Output the (X, Y) coordinate of the center of the cell containing the given text.  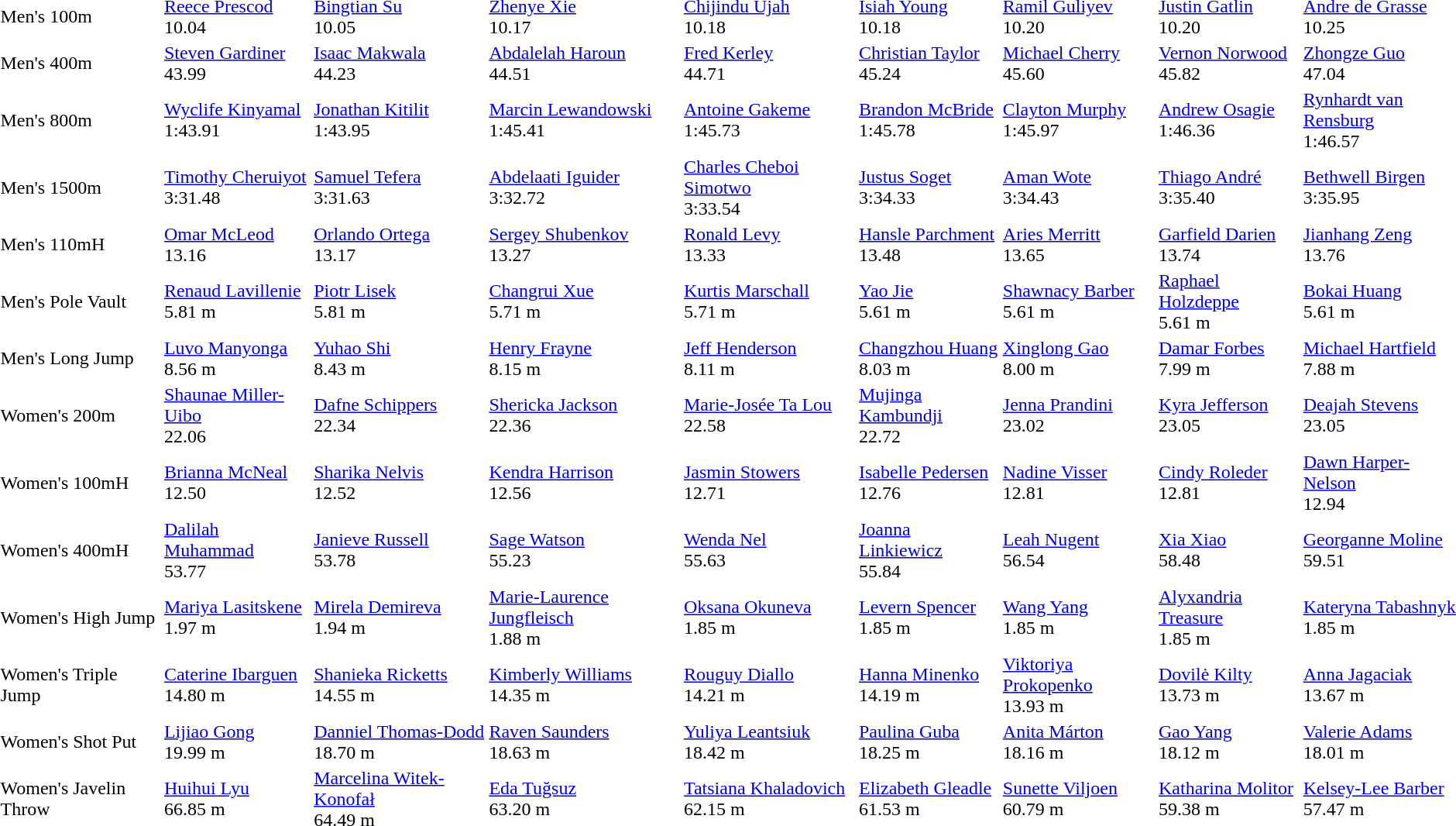
Renaud Lavillenie 5.81 m (236, 301)
Jonathan Kitilit 1:43.95 (400, 120)
Mariya Lasitskene 1.97 m (236, 618)
Gao Yang 18.12 m (1229, 742)
Sharika Nelvis 12.52 (400, 483)
Dovilė Kilty 13.73 m (1229, 685)
Wyclife Kinyamal 1:43.91 (236, 120)
Hanna Minenko 14.19 m (928, 685)
Brandon McBride 1:45.78 (928, 120)
Alyxandria Treasure 1.85 m (1229, 618)
Aries Merritt 13.65 (1078, 245)
Samuel Tefera 3:31.63 (400, 188)
Thiago André 3:35.40 (1229, 188)
Yuhao Shi 8.43 m (400, 358)
Vernon Norwood 45.82 (1229, 64)
Kimberly Williams 14.35 m (584, 685)
Shawnacy Barber 5.61 m (1078, 301)
Hansle Parchment 13.48 (928, 245)
Sage Watson 55.23 (584, 550)
Nadine Visser 12.81 (1078, 483)
Changzhou Huang 8.03 m (928, 358)
Wang Yang 1.85 m (1078, 618)
Yao Jie 5.61 m (928, 301)
Joanna Linkiewicz 55.84 (928, 550)
Shericka Jackson 22.36 (584, 415)
Shanieka Ricketts 14.55 m (400, 685)
Timothy Cheruiyot 3:31.48 (236, 188)
Charles Cheboi Simotwo 3:33.54 (768, 188)
Kyra Jefferson 23.05 (1229, 415)
Xia Xiao 58.48 (1229, 550)
Antoine Gakeme 1:45.73 (768, 120)
Christian Taylor 45.24 (928, 64)
Kendra Harrison 12.56 (584, 483)
Wenda Nel 55.63 (768, 550)
Jasmin Stowers 12.71 (768, 483)
Anita Márton 18.16 m (1078, 742)
Leah Nugent 56.54 (1078, 550)
Danniel Thomas-Dodd 18.70 m (400, 742)
Marie-Josée Ta Lou 22.58 (768, 415)
Raven Saunders 18.63 m (584, 742)
Steven Gardiner 43.99 (236, 64)
Lijiao Gong 19.99 m (236, 742)
Viktoriya Prokopenko 13.93 m (1078, 685)
Raphael Holzdeppe 5.61 m (1229, 301)
Marcin Lewandowski 1:45.41 (584, 120)
Levern Spencer 1.85 m (928, 618)
Xinglong Gao 8.00 m (1078, 358)
Yuliya Leantsiuk 18.42 m (768, 742)
Abdalelah Haroun 44.51 (584, 64)
Kurtis Marschall 5.71 m (768, 301)
Isaac Makwala 44.23 (400, 64)
Abdelaati Iguider 3:32.72 (584, 188)
Janieve Russell 53.78 (400, 550)
Fred Kerley 44.71 (768, 64)
Caterine Ibarguen 14.80 m (236, 685)
Orlando Ortega 13.17 (400, 245)
Michael Cherry 45.60 (1078, 64)
Ronald Levy 13.33 (768, 245)
Changrui Xue 5.71 m (584, 301)
Andrew Osagie 1:46.36 (1229, 120)
Marie-Laurence Jungfleisch 1.88 m (584, 618)
Jenna Prandini 23.02 (1078, 415)
Sergey Shubenkov 13.27 (584, 245)
Isabelle Pedersen 12.76 (928, 483)
Luvo Manyonga 8.56 m (236, 358)
Clayton Murphy 1:45.97 (1078, 120)
Damar Forbes 7.99 m (1229, 358)
Justus Soget 3:34.33 (928, 188)
Aman Wote 3:34.43 (1078, 188)
Rouguy Diallo 14.21 m (768, 685)
Omar McLeod 13.16 (236, 245)
Jeff Henderson 8.11 m (768, 358)
Piotr Lisek 5.81 m (400, 301)
Mirela Demireva 1.94 m (400, 618)
Oksana Okuneva 1.85 m (768, 618)
Henry Frayne 8.15 m (584, 358)
Shaunae Miller-Uibo 22.06 (236, 415)
Paulina Guba 18.25 m (928, 742)
Dafne Schippers 22.34 (400, 415)
Cindy Roleder 12.81 (1229, 483)
Garfield Darien 13.74 (1229, 245)
Mujinga Kambundji 22.72 (928, 415)
Brianna McNeal 12.50 (236, 483)
Dalilah Muhammad 53.77 (236, 550)
